Find where the given text appears and provide that cell's center as (X, Y) coordinate. 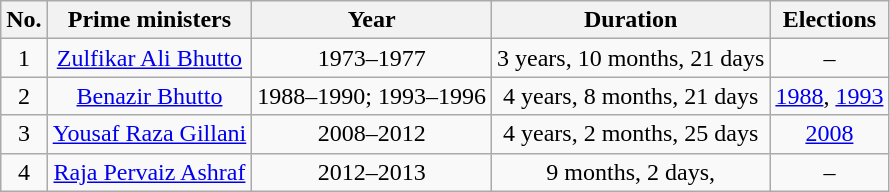
4 years, 8 months, 21 days (631, 96)
2 (24, 96)
2012–2013 (372, 172)
Zulfikar Ali Bhutto (150, 58)
No. (24, 20)
2008–2012 (372, 134)
4 (24, 172)
2008 (830, 134)
Benazir Bhutto (150, 96)
Duration (631, 20)
Elections (830, 20)
1988–1990; 1993–1996 (372, 96)
1973–1977 (372, 58)
Yousaf Raza Gillani (150, 134)
3 years, 10 months, 21 days (631, 58)
Year (372, 20)
4 years, 2 months, 25 days (631, 134)
Prime ministers (150, 20)
1988, 1993 (830, 96)
Raja Pervaiz Ashraf (150, 172)
1 (24, 58)
3 (24, 134)
9 months, 2 days, (631, 172)
